Return the [x, y] coordinate for the center point of the cell that contains the specified text.  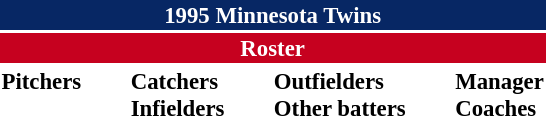
Roster [272, 48]
1995 Minnesota Twins [272, 15]
